Return (X, Y) of the center of cell containing provided text 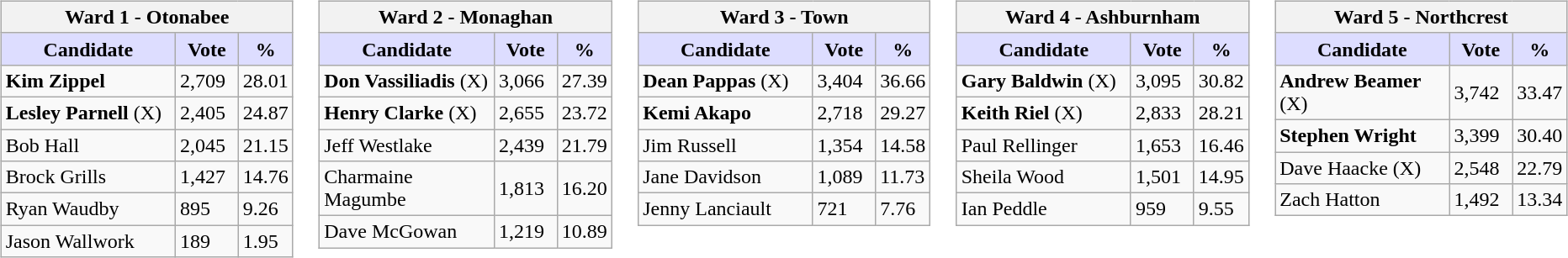
1,427 (207, 177)
3,066 (525, 81)
2,439 (525, 145)
Jane Davidson (725, 177)
27.39 (584, 81)
1,089 (845, 177)
3,095 (1163, 81)
28.21 (1221, 113)
Jim Russell (725, 145)
3,399 (1481, 135)
Brock Grills (87, 177)
1,813 (525, 188)
29.27 (903, 113)
22.79 (1539, 167)
Ward 2 - Monaghan (466, 17)
30.82 (1221, 81)
959 (1163, 209)
14.95 (1221, 177)
Henry Clarke (X) (407, 113)
33.47 (1539, 92)
1,492 (1481, 200)
Paul Rellinger (1043, 145)
14.58 (903, 145)
16.20 (584, 188)
30.40 (1539, 135)
Ward 4 - Ashburnham (1102, 17)
Charmaine Magumbe (407, 188)
Ian Peddle (1043, 209)
Stephen Wright (1363, 135)
Lesley Parnell (X) (87, 113)
9.55 (1221, 209)
Jenny Lanciault (725, 209)
Dave Haacke (X) (1363, 167)
7.76 (903, 209)
16.46 (1221, 145)
1,653 (1163, 145)
1,219 (525, 232)
Dean Pappas (X) (725, 81)
Jeff Westlake (407, 145)
3,404 (845, 81)
Andrew Beamer (X) (1363, 92)
28.01 (266, 81)
Ward 3 - Town (784, 17)
Jason Wallwork (87, 241)
11.73 (903, 177)
721 (845, 209)
1.95 (266, 241)
2,045 (207, 145)
Keith Riel (X) (1043, 113)
Ward 1 - Otonabee (146, 17)
895 (207, 209)
Dave McGowan (407, 232)
2,548 (1481, 167)
3,742 (1481, 92)
2,718 (845, 113)
1,354 (845, 145)
Ward 5 - Northcrest (1422, 17)
14.76 (266, 177)
13.34 (1539, 200)
Kemi Akapo (725, 113)
Ryan Waudby (87, 209)
2,709 (207, 81)
24.87 (266, 113)
23.72 (584, 113)
Don Vassiliadis (X) (407, 81)
Zach Hatton (1363, 200)
2,655 (525, 113)
2,405 (207, 113)
9.26 (266, 209)
Sheila Wood (1043, 177)
Gary Baldwin (X) (1043, 81)
21.79 (584, 145)
36.66 (903, 81)
2,833 (1163, 113)
189 (207, 241)
1,501 (1163, 177)
Bob Hall (87, 145)
10.89 (584, 232)
21.15 (266, 145)
Kim Zippel (87, 81)
